Return (x, y) of the center of cell containing provided text 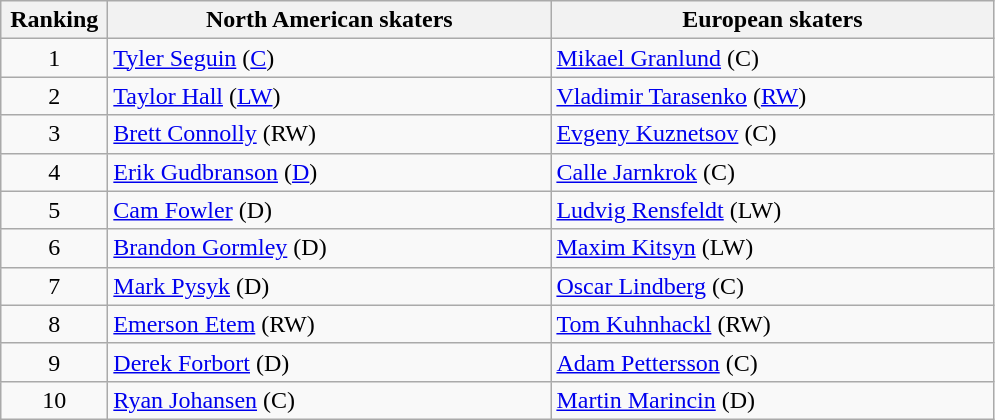
Adam Pettersson (C) (772, 362)
7 (54, 286)
Tom Kuhnhackl (RW) (772, 324)
8 (54, 324)
2 (54, 96)
Mark Pysyk (D) (330, 286)
10 (54, 400)
North American skaters (330, 20)
Cam Fowler (D) (330, 210)
1 (54, 58)
Maxim Kitsyn (LW) (772, 248)
Erik Gudbranson (D) (330, 172)
Brett Connolly (RW) (330, 134)
Ranking (54, 20)
4 (54, 172)
9 (54, 362)
Emerson Etem (RW) (330, 324)
Calle Jarnkrok (C) (772, 172)
Oscar Lindberg (C) (772, 286)
Brandon Gormley (D) (330, 248)
Ludvig Rensfeldt (LW) (772, 210)
Evgeny Kuznetsov (C) (772, 134)
Martin Marincin (D) (772, 400)
6 (54, 248)
Taylor Hall (LW) (330, 96)
5 (54, 210)
Derek Forbort (D) (330, 362)
Vladimir Tarasenko (RW) (772, 96)
Ryan Johansen (C) (330, 400)
Tyler Seguin (C) (330, 58)
Mikael Granlund (C) (772, 58)
3 (54, 134)
European skaters (772, 20)
